Determine the (X, Y) coordinate at the center of the cell enclosing the given text.  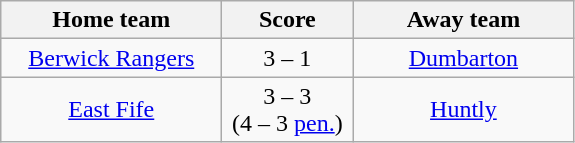
Huntly (464, 110)
Away team (464, 20)
Dumbarton (464, 58)
Berwick Rangers (112, 58)
East Fife (112, 110)
Score (288, 20)
Home team (112, 20)
3 – 1 (288, 58)
3 – 3 (4 – 3 pen.) (288, 110)
